Detect which cell encompasses the target text, then output its (x, y) center coordinate. 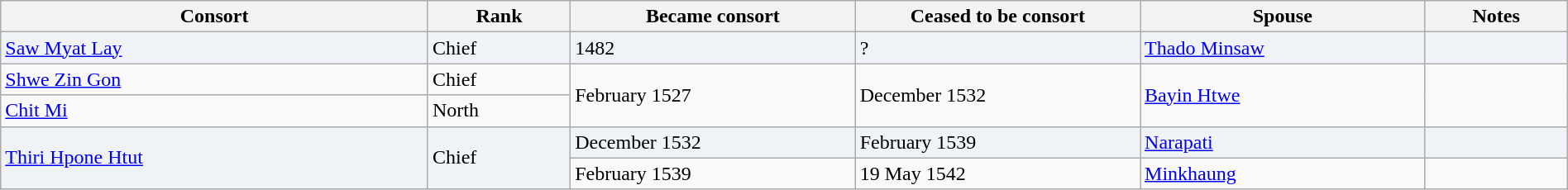
Shwe Zin Gon (215, 79)
Rank (499, 17)
Spouse (1283, 17)
February 1527 (713, 95)
Notes (1496, 17)
Bayin Htwe (1283, 95)
1482 (713, 48)
? (997, 48)
Consort (215, 17)
Saw Myat Lay (215, 48)
Thiri Hpone Htut (215, 158)
19 May 1542 (997, 173)
North (499, 111)
Thado Minsaw (1283, 48)
Ceased to be consort (997, 17)
Minkhaung (1283, 173)
Became consort (713, 17)
Narapati (1283, 142)
Chit Mi (215, 111)
